Detect which cell encompasses the target text, then output its (X, Y) center coordinate. 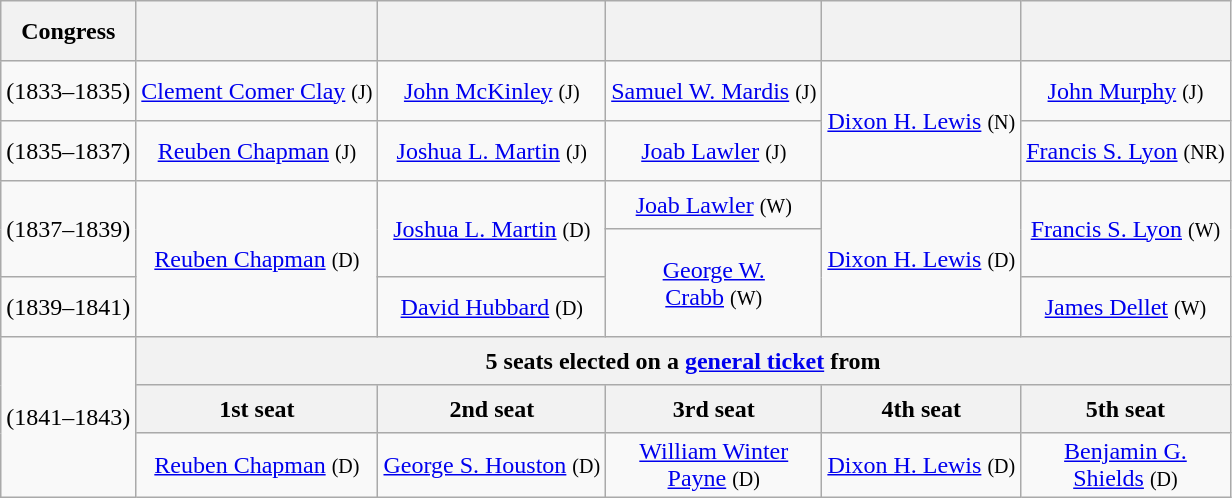
Joab Lawler (J) (714, 151)
4th seat (922, 409)
Reuben Chapman (J) (257, 151)
(1839–1841) (68, 307)
Francis S. Lyon (NR) (1126, 151)
George S. Houston (D) (492, 466)
Joab Lawler (W) (714, 205)
Dixon H. Lewis (N) (922, 121)
George W.Crabb (W) (714, 283)
William WinterPayne (D) (714, 466)
1st seat (257, 409)
Samuel W. Mardis (J) (714, 91)
5th seat (1126, 409)
2nd seat (492, 409)
3rd seat (714, 409)
Benjamin G.Shields (D) (1126, 466)
5 seats elected on a general ticket from (683, 361)
Francis S. Lyon (W) (1126, 229)
Clement Comer Clay (J) (257, 91)
Joshua L. Martin (J) (492, 151)
Joshua L. Martin (D) (492, 229)
(1835–1837) (68, 151)
Congress (68, 31)
John Murphy (J) (1126, 91)
David Hubbard (D) (492, 307)
(1837–1839) (68, 229)
James Dellet (W) (1126, 307)
(1833–1835) (68, 91)
John McKinley (J) (492, 91)
(1841–1843) (68, 418)
